Pinpoint the cell where the given text exists, returning its [X, Y] midpoint coordinate. 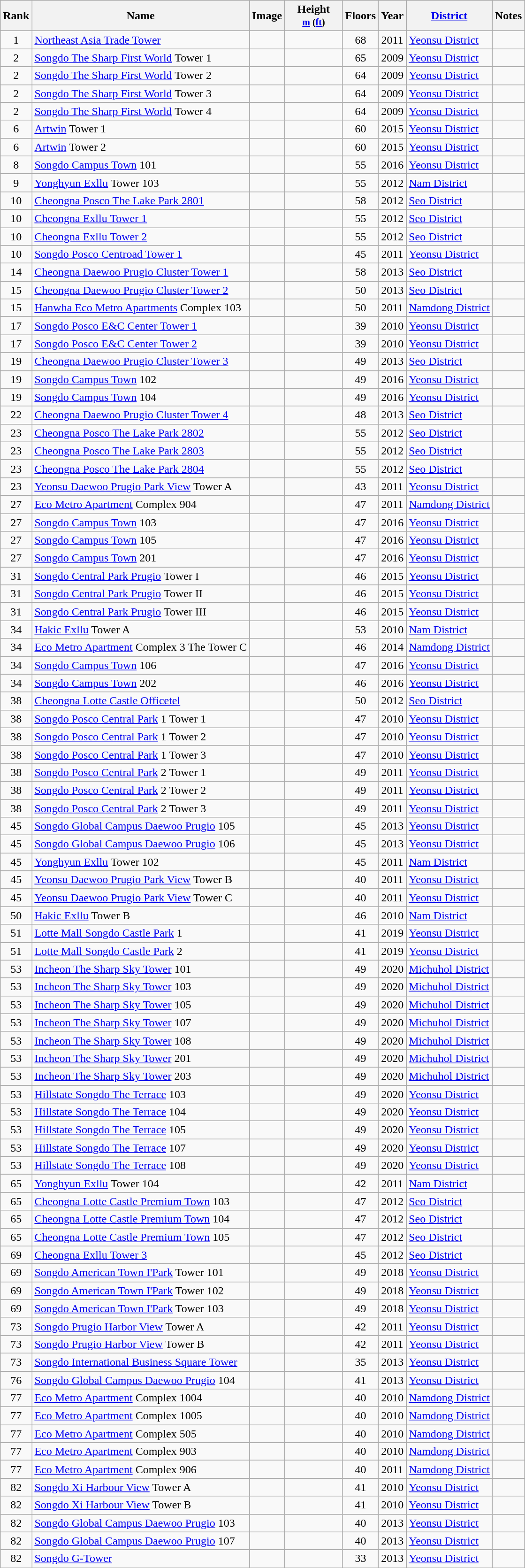
Songdo Posco Central Park 1 Tower 1 [141, 719]
Songdo Central Park Prugio Tower III [141, 612]
8 [16, 165]
Cheongna Lotte Castle Premium Town 104 [141, 1219]
Songdo Campus Town 201 [141, 558]
Rank [16, 16]
Songdo International Business Square Tower [141, 1362]
Cheongna Daewoo Prugio Cluster Tower 4 [141, 415]
Cheongna Exllu Tower 3 [141, 1255]
Notes [508, 16]
Songdo Prugio Harbor View Tower A [141, 1326]
Year [392, 16]
Hillstate Songdo The Terrace 104 [141, 1112]
2014 [392, 647]
Cheongna Posco The Lake Park 2802 [141, 433]
Songdo Posco Central Park 2 Tower 2 [141, 790]
Cheongna Daewoo Prugio Cluster Tower 1 [141, 272]
Hillstate Songdo The Terrace 107 [141, 1148]
Eco Metro Apartment Complex 1004 [141, 1398]
Heightm (ft) [314, 16]
Songdo G-Tower [141, 1559]
Songdo Campus Town 101 [141, 165]
Songdo Campus Town 202 [141, 683]
Songdo Campus Town 103 [141, 523]
14 [16, 272]
Eco Metro Apartment Complex 505 [141, 1434]
Yonghyun Exllu Tower 104 [141, 1184]
Songdo American Town I'Park Tower 103 [141, 1308]
Yeonsu Daewoo Prugio Park View Tower A [141, 486]
Songdo Global Campus Daewoo Prugio 105 [141, 826]
Incheon The Sharp Sky Tower 103 [141, 987]
Songdo Posco E&C Center Tower 1 [141, 326]
Incheon The Sharp Sky Tower 107 [141, 1022]
Cheongna Daewoo Prugio Cluster Tower 3 [141, 361]
Hakic Exllu Tower A [141, 630]
Eco Metro Apartment Complex 906 [141, 1469]
1 [16, 40]
35 [360, 1362]
48 [360, 415]
Incheon The Sharp Sky Tower 108 [141, 1040]
Songdo Xi Harbour View Tower B [141, 1505]
Songdo Posco Central Park 1 Tower 3 [141, 754]
Songdo Xi Harbour View Tower A [141, 1487]
Cheongna Daewoo Prugio Cluster Tower 2 [141, 290]
Lotte Mall Songdo Castle Park 1 [141, 933]
Yeonsu Daewoo Prugio Park View Tower B [141, 880]
Incheon The Sharp Sky Tower 101 [141, 969]
Yeonsu Daewoo Prugio Park View Tower C [141, 898]
Eco Metro Apartment Complex 1005 [141, 1416]
9 [16, 183]
Cheongna Exllu Tower 1 [141, 218]
Yonghyun Exllu Tower 103 [141, 183]
Songdo Posco Central Park 2 Tower 3 [141, 808]
Songdo Posco Central Park 1 Tower 2 [141, 737]
Songdo Central Park Prugio Tower I [141, 576]
District [449, 16]
Yonghyun Exllu Tower 102 [141, 862]
Hanwha Eco Metro Apartments Complex 103 [141, 308]
Songdo American Town I'Park Tower 101 [141, 1273]
Artwin Tower 1 [141, 129]
Songdo The Sharp First World Tower 3 [141, 93]
Cheongna Lotte Castle Premium Town 103 [141, 1201]
Songdo Posco E&C Center Tower 2 [141, 344]
Songdo American Town I'Park Tower 102 [141, 1291]
Lotte Mall Songdo Castle Park 2 [141, 951]
Songdo Prugio Harbor View Tower B [141, 1344]
Songdo Campus Town 106 [141, 665]
Eco Metro Apartment Complex 903 [141, 1452]
Northeast Asia Trade Tower [141, 40]
68 [360, 40]
Songdo Global Campus Daewoo Prugio 107 [141, 1541]
Cheongna Posco The Lake Park 2801 [141, 200]
Hillstate Songdo The Terrace 105 [141, 1130]
Image [267, 16]
Songdo Global Campus Daewoo Prugio 104 [141, 1380]
Eco Metro Apartment Complex 3 The Tower C [141, 647]
Incheon The Sharp Sky Tower 203 [141, 1076]
76 [16, 1380]
Cheongna Lotte Castle Premium Town 105 [141, 1237]
Songdo Campus Town 104 [141, 397]
Songdo Posco Central Park 2 Tower 1 [141, 772]
Artwin Tower 2 [141, 147]
Songdo Global Campus Daewoo Prugio 103 [141, 1523]
Incheon The Sharp Sky Tower 201 [141, 1058]
Songdo Central Park Prugio Tower II [141, 594]
Floors [360, 16]
Incheon The Sharp Sky Tower 105 [141, 1005]
Cheongna Exllu Tower 2 [141, 236]
Songdo The Sharp First World Tower 2 [141, 76]
Songdo The Sharp First World Tower 4 [141, 111]
Cheongna Posco The Lake Park 2803 [141, 451]
Eco Metro Apartment Complex 904 [141, 504]
Songdo Global Campus Daewoo Prugio 106 [141, 844]
Cheongna Posco The Lake Park 2804 [141, 469]
33 [360, 1559]
Cheongna Lotte Castle Officetel [141, 701]
Songdo Campus Town 102 [141, 379]
Hillstate Songdo The Terrace 103 [141, 1094]
22 [16, 415]
Hakic Exllu Tower B [141, 915]
Hillstate Songdo The Terrace 108 [141, 1166]
43 [360, 486]
Name [141, 16]
Songdo Posco Centroad Tower 1 [141, 254]
Songdo Campus Town 105 [141, 540]
Songdo The Sharp First World Tower 1 [141, 58]
